From the cell containing the given text, extract its center point as [x, y] coordinate. 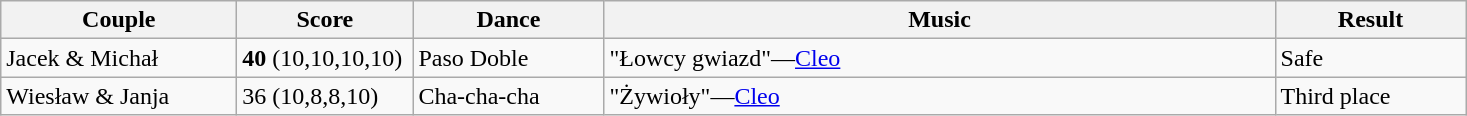
Result [1370, 20]
Dance [508, 20]
Third place [1370, 96]
Cha-cha-cha [508, 96]
Couple [119, 20]
Jacek & Michał [119, 58]
Paso Doble [508, 58]
Score [325, 20]
"Łowcy gwiazd"—Cleo [940, 58]
"Żywioły"—Cleo [940, 96]
Wiesław & Janja [119, 96]
Music [940, 20]
Safe [1370, 58]
36 (10,8,8,10) [325, 96]
40 (10,10,10,10) [325, 58]
